Detect which cell encompasses the target text, then output its [x, y] center coordinate. 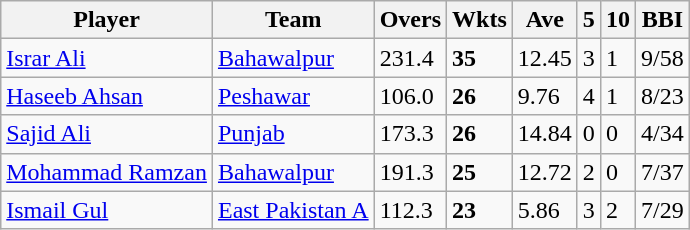
BBI [662, 20]
Ismail Gul [107, 210]
231.4 [410, 58]
8/23 [662, 96]
106.0 [410, 96]
4/34 [662, 134]
Mohammad Ramzan [107, 172]
9/58 [662, 58]
Punjab [293, 134]
112.3 [410, 210]
Israr Ali [107, 58]
9.76 [544, 96]
7/29 [662, 210]
Player [107, 20]
East Pakistan A [293, 210]
Overs [410, 20]
191.3 [410, 172]
Ave [544, 20]
12.72 [544, 172]
25 [480, 172]
14.84 [544, 134]
Sajid Ali [107, 134]
173.3 [410, 134]
12.45 [544, 58]
Wkts [480, 20]
5 [588, 20]
4 [588, 96]
Peshawar [293, 96]
23 [480, 210]
10 [618, 20]
35 [480, 58]
7/37 [662, 172]
Team [293, 20]
Haseeb Ahsan [107, 96]
5.86 [544, 210]
